From the cell containing the given text, extract its center point as [X, Y] coordinate. 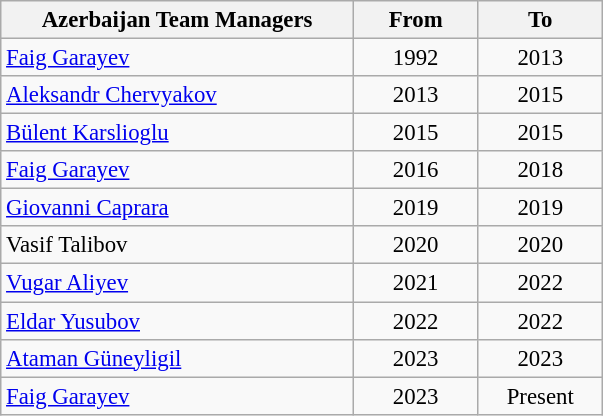
Aleksandr Chervyakov [178, 95]
2018 [540, 170]
Eldar Yusubov [178, 321]
2021 [416, 283]
To [540, 20]
Giovanni Caprara [178, 208]
Vugar Aliyev [178, 283]
Azerbaijan Team Managers [178, 20]
Vasif Talibov [178, 245]
From [416, 20]
Bülent Karslioglu [178, 133]
Ataman Güneyligil [178, 358]
1992 [416, 58]
Present [540, 396]
2016 [416, 170]
